Find where the given text appears and provide that cell's center as [X, Y] coordinate. 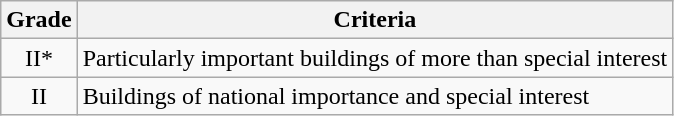
II* [39, 58]
II [39, 96]
Grade [39, 20]
Criteria [375, 20]
Particularly important buildings of more than special interest [375, 58]
Buildings of national importance and special interest [375, 96]
